From the cell containing the given text, extract its center point as (X, Y) coordinate. 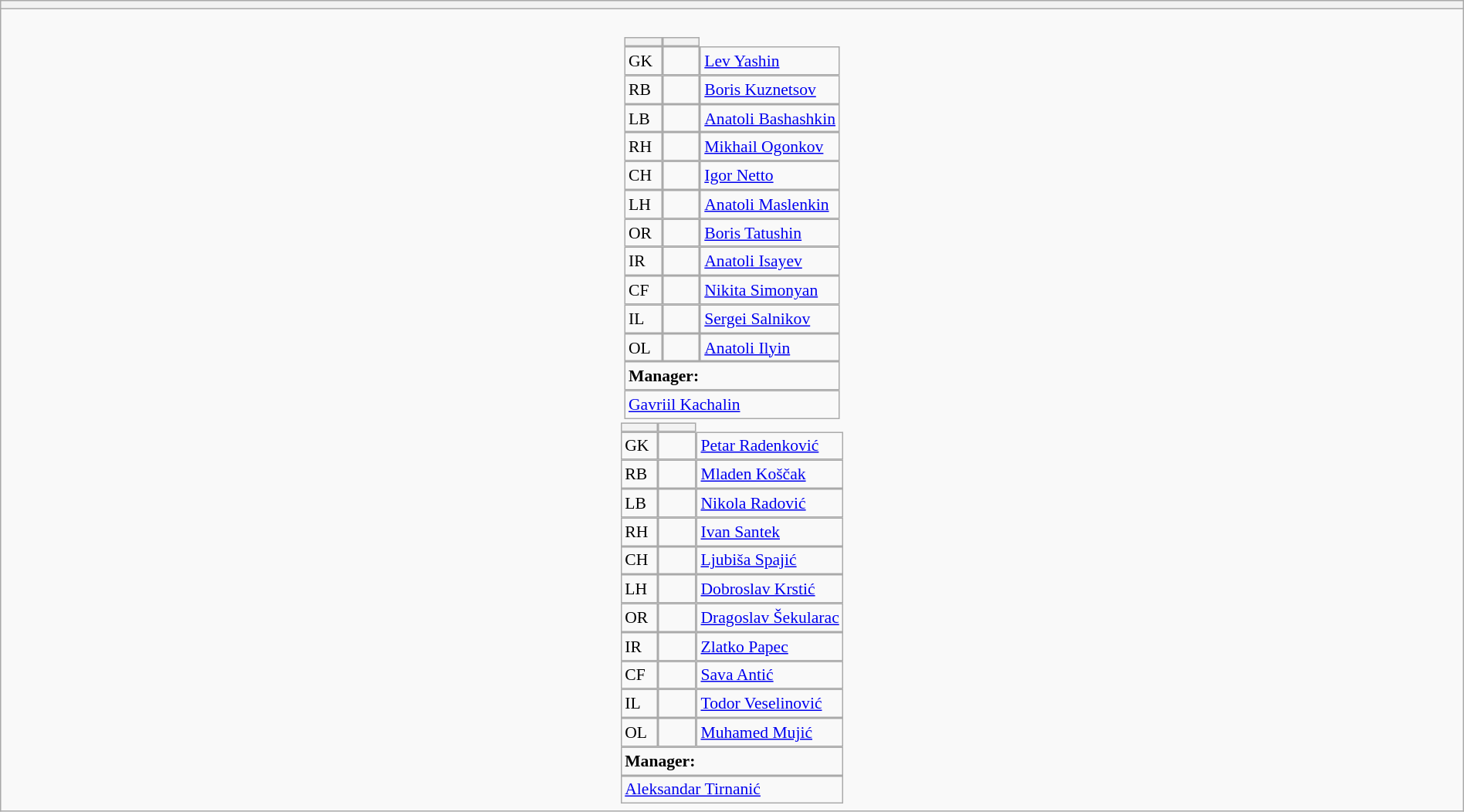
Todor Veselinović (771, 704)
Sava Antić (771, 675)
Aleksandar Tirnanić (732, 789)
Nikola Radović (771, 503)
Mikhail Ogonkov (769, 147)
Muhamed Mujić (771, 732)
Petar Radenković (771, 446)
Ivan Santek (771, 531)
Boris Kuznetsov (769, 90)
Anatoli Bashashkin (769, 119)
Dobroslav Krstić (771, 588)
Igor Netto (769, 176)
Anatoli Ilyin (769, 347)
Boris Tatushin (769, 233)
Dragoslav Šekularac (771, 617)
Lev Yashin (769, 60)
Mladen Koščak (771, 474)
Gavriil Kachalin (732, 404)
Anatoli Isayev (769, 261)
Sergei Salnikov (769, 318)
Nikita Simonyan (769, 290)
Ljubiša Spajić (771, 560)
Zlatko Papec (771, 647)
Anatoli Maslenkin (769, 204)
